From the cell containing the given text, extract its center point as [x, y] coordinate. 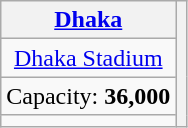
Dhaka [88, 20]
Dhaka Stadium [88, 58]
Capacity: 36,000 [88, 96]
